Identify which cell holds the provided text, then report its [x, y] central coordinate. 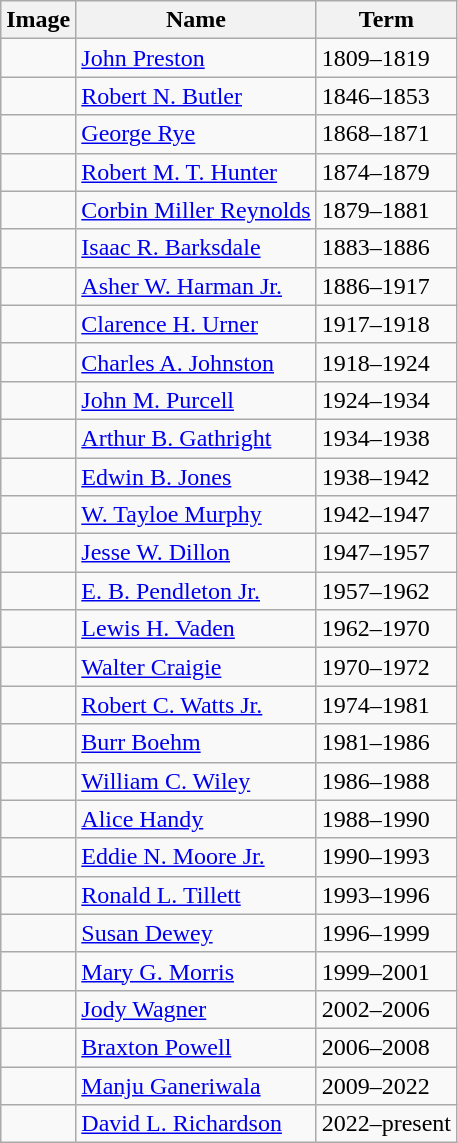
Edwin B. Jones [196, 477]
Jody Wagner [196, 1009]
1970–1972 [386, 667]
1879–1881 [386, 210]
Lewis H. Vaden [196, 629]
Name [196, 20]
Robert M. T. Hunter [196, 172]
Asher W. Harman Jr. [196, 286]
Manju Ganeriwala [196, 1085]
Mary G. Morris [196, 971]
1938–1942 [386, 477]
Burr Boehm [196, 743]
1846–1853 [386, 96]
1809–1819 [386, 58]
1918–1924 [386, 362]
1990–1993 [386, 857]
John Preston [196, 58]
Robert C. Watts Jr. [196, 705]
1883–1886 [386, 248]
Term [386, 20]
2022–present [386, 1124]
Corbin Miller Reynolds [196, 210]
1934–1938 [386, 438]
2009–2022 [386, 1085]
1962–1970 [386, 629]
1988–1990 [386, 819]
William C. Wiley [196, 781]
Isaac R. Barksdale [196, 248]
George Rye [196, 134]
1868–1871 [386, 134]
David L. Richardson [196, 1124]
1999–2001 [386, 971]
W. Tayloe Murphy [196, 515]
2006–2008 [386, 1047]
1924–1934 [386, 400]
Clarence H. Urner [196, 324]
Jesse W. Dillon [196, 553]
John M. Purcell [196, 400]
1917–1918 [386, 324]
1874–1879 [386, 172]
Susan Dewey [196, 933]
1986–1988 [386, 781]
1974–1981 [386, 705]
Ronald L. Tillett [196, 895]
Alice Handy [196, 819]
1886–1917 [386, 286]
1957–1962 [386, 591]
Braxton Powell [196, 1047]
Arthur B. Gathright [196, 438]
1996–1999 [386, 933]
1947–1957 [386, 553]
2002–2006 [386, 1009]
E. B. Pendleton Jr. [196, 591]
Charles A. Johnston [196, 362]
Robert N. Butler [196, 96]
1981–1986 [386, 743]
Walter Craigie [196, 667]
1942–1947 [386, 515]
1993–1996 [386, 895]
Image [38, 20]
Eddie N. Moore Jr. [196, 857]
